Extract the (X, Y) coordinate from the center of the cell holding the provided text.  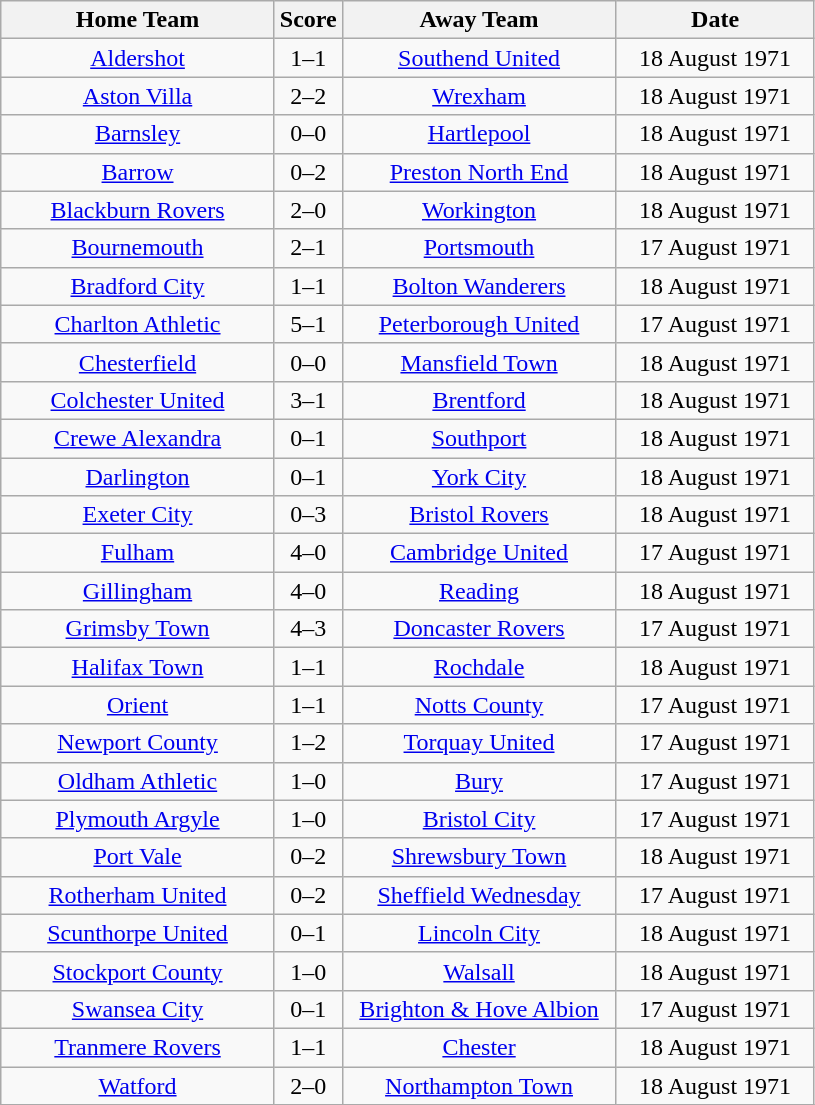
Port Vale (138, 857)
3–1 (308, 400)
Crewe Alexandra (138, 438)
Gillingham (138, 591)
Peterborough United (479, 324)
Bury (479, 781)
Plymouth Argyle (138, 819)
Aldershot (138, 58)
Rochdale (479, 667)
1–2 (308, 743)
Chester (479, 1047)
Shrewsbury Town (479, 857)
Torquay United (479, 743)
Bournemouth (138, 248)
Brighton & Hove Albion (479, 1009)
4–3 (308, 629)
Charlton Athletic (138, 324)
Bolton Wanderers (479, 286)
Fulham (138, 553)
Workington (479, 210)
Doncaster Rovers (479, 629)
Northampton Town (479, 1085)
Southend United (479, 58)
Mansfield Town (479, 362)
2–1 (308, 248)
Home Team (138, 20)
Barrow (138, 172)
Walsall (479, 971)
Halifax Town (138, 667)
Sheffield Wednesday (479, 895)
Bradford City (138, 286)
Brentford (479, 400)
2–2 (308, 96)
0–3 (308, 515)
Southport (479, 438)
Chesterfield (138, 362)
Stockport County (138, 971)
Away Team (479, 20)
York City (479, 477)
Reading (479, 591)
5–1 (308, 324)
Wrexham (479, 96)
Colchester United (138, 400)
Blackburn Rovers (138, 210)
Newport County (138, 743)
Oldham Athletic (138, 781)
Orient (138, 705)
Notts County (479, 705)
Rotherham United (138, 895)
Tranmere Rovers (138, 1047)
Swansea City (138, 1009)
Preston North End (479, 172)
Bristol City (479, 819)
Lincoln City (479, 933)
Cambridge United (479, 553)
Score (308, 20)
Aston Villa (138, 96)
Portsmouth (479, 248)
Barnsley (138, 134)
Hartlepool (479, 134)
Watford (138, 1085)
Exeter City (138, 515)
Scunthorpe United (138, 933)
Darlington (138, 477)
Bristol Rovers (479, 515)
Date (716, 20)
Grimsby Town (138, 629)
